Return the [x, y] coordinate for the center point of the cell that contains the specified text.  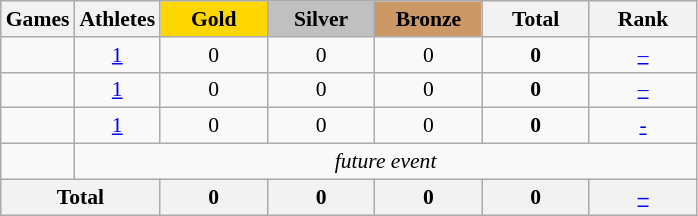
Athletes [117, 19]
future event [385, 162]
- [642, 126]
Silver [320, 19]
Rank [642, 19]
Games [38, 19]
Gold [214, 19]
Bronze [428, 19]
